Search for the cell housing the specified text and yield its (x, y) center coordinate. 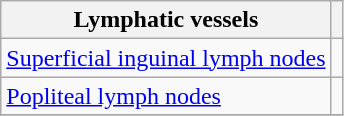
Superficial inguinal lymph nodes (166, 58)
Popliteal lymph nodes (166, 96)
Lymphatic vessels (166, 20)
